Locate the cell with the specified text and output its (x, y) center coordinate. 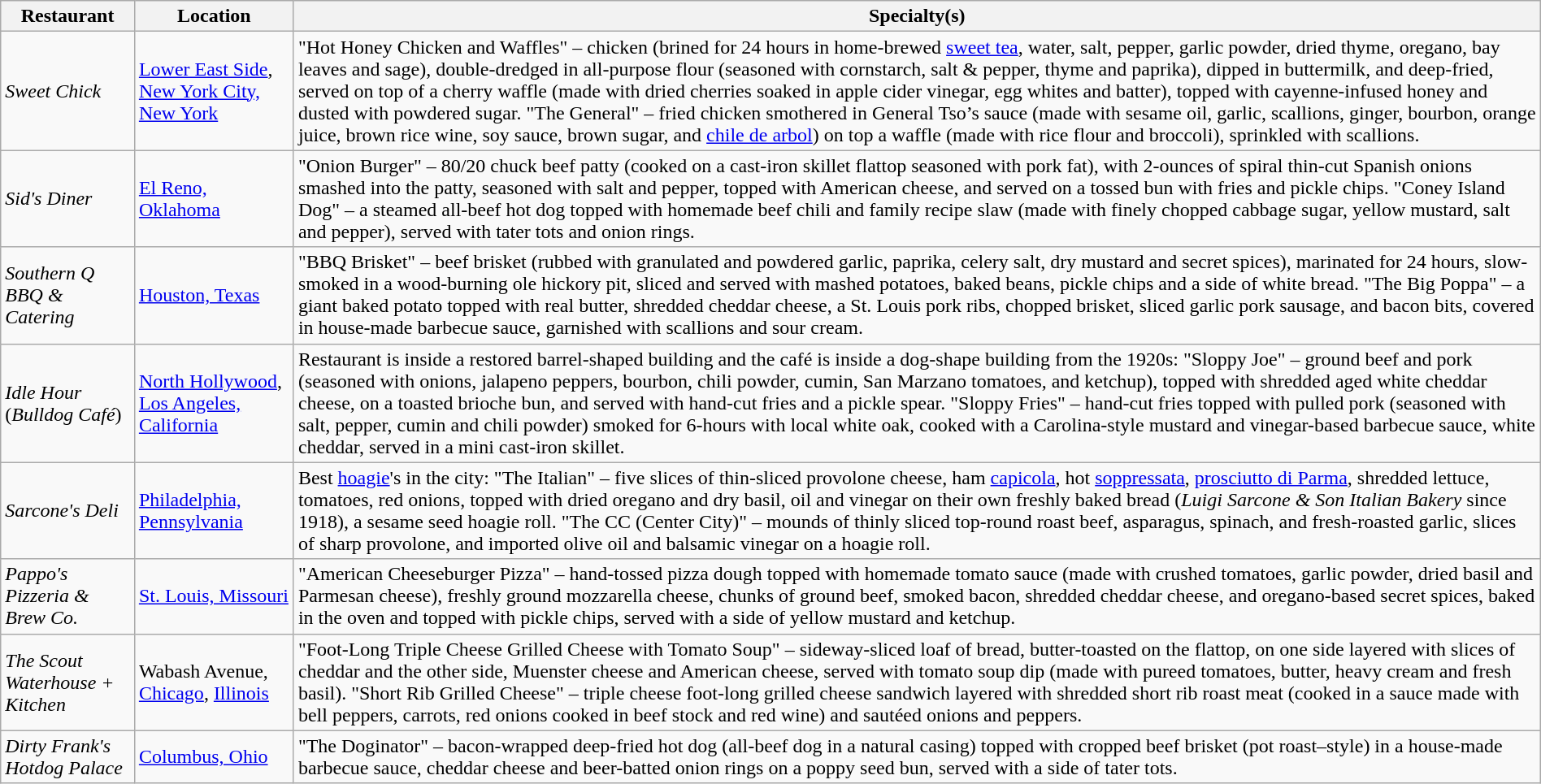
Sarcone's Deli (68, 510)
Southern Q BBQ & Catering (68, 296)
Sweet Chick (68, 91)
Houston, Texas (214, 296)
Specialty(s) (917, 16)
Pappo's Pizzeria & Brew Co. (68, 596)
Philadelphia, Pennsylvania (214, 510)
St. Louis, Missouri (214, 596)
Dirty Frank's Hotdog Palace (68, 757)
Restaurant (68, 16)
Location (214, 16)
El Reno, Oklahoma (214, 198)
Idle Hour (Bulldog Café) (68, 403)
Wabash Avenue, Chicago, Illinois (214, 682)
Columbus, Ohio (214, 757)
Lower East Side, New York City, New York (214, 91)
The Scout Waterhouse + Kitchen (68, 682)
North Hollywood, Los Angeles, California (214, 403)
Sid's Diner (68, 198)
